Search for the cell housing the specified text and yield its (x, y) center coordinate. 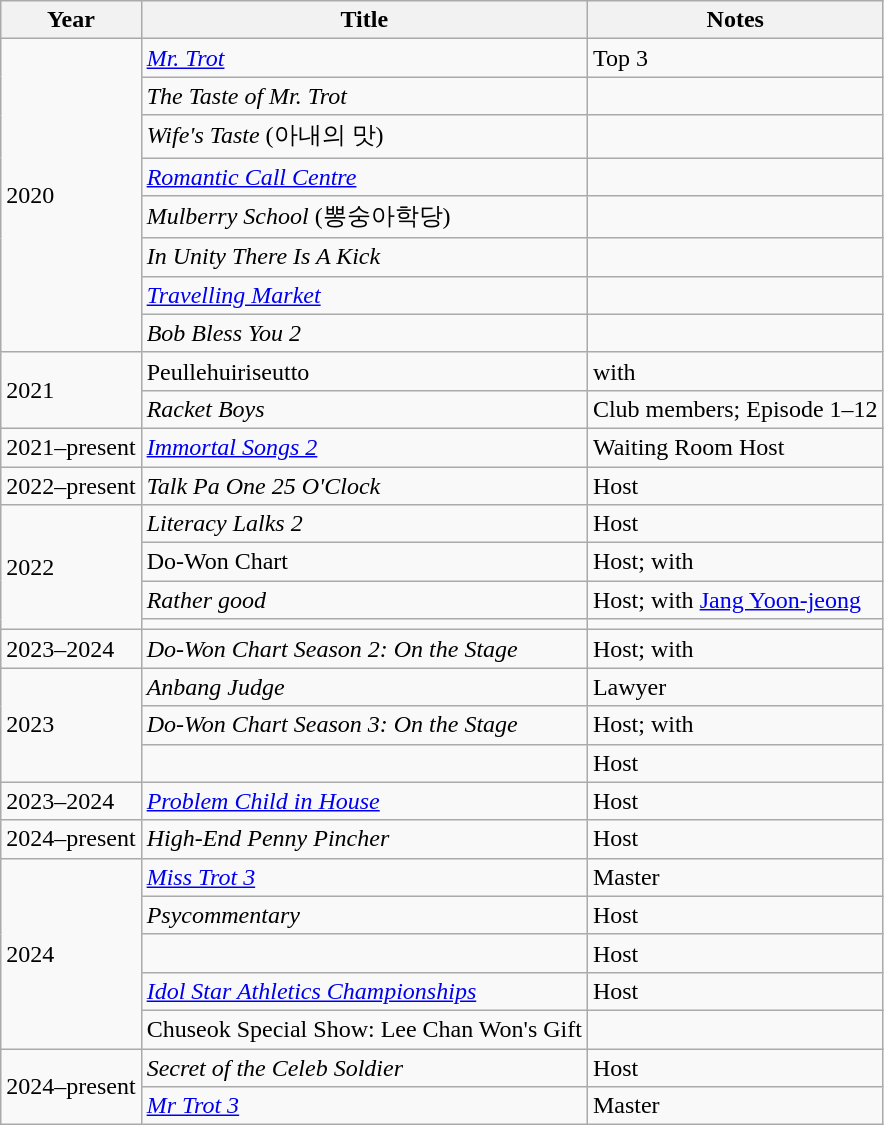
Mulberry School (뽕숭아학당) (364, 218)
Waiting Room Host (735, 447)
Travelling Market (364, 295)
Miss Trot 3 (364, 877)
Mr. Trot (364, 58)
Do-Won Chart (364, 562)
Literacy Lalks 2 (364, 524)
Romantic Call Centre (364, 177)
Immortal Songs 2 (364, 447)
2023 (71, 725)
Idol Star Athletics Championships (364, 991)
Chuseok Special Show: Lee Chan Won's Gift (364, 1029)
In Unity There Is A Kick (364, 257)
Anbang Judge (364, 687)
Do-Won Chart Season 2: On the Stage (364, 649)
The Taste of Mr. Trot (364, 96)
Club members; Episode 1–12 (735, 409)
Host; with Jang Yoon-jeong (735, 600)
2022 (71, 568)
Mr Trot 3 (364, 1106)
Wife's Taste (아내의 맛) (364, 136)
Top 3 (735, 58)
2021 (71, 390)
Rather good (364, 600)
Psycommentary (364, 915)
with (735, 371)
2022–present (71, 485)
2020 (71, 196)
Year (71, 20)
2024 (71, 953)
Do-Won Chart Season 3: On the Stage (364, 725)
Secret of the Celeb Soldier (364, 1067)
Talk Pa One 25 O'Clock (364, 485)
Notes (735, 20)
Lawyer (735, 687)
Racket Boys (364, 409)
High-End Penny Pincher (364, 839)
Problem Child in House (364, 801)
2021–present (71, 447)
Peullehuiriseutto (364, 371)
Bob Bless You 2 (364, 333)
Title (364, 20)
